Provide the (X, Y) coordinate of the cell's center where the given text is located.  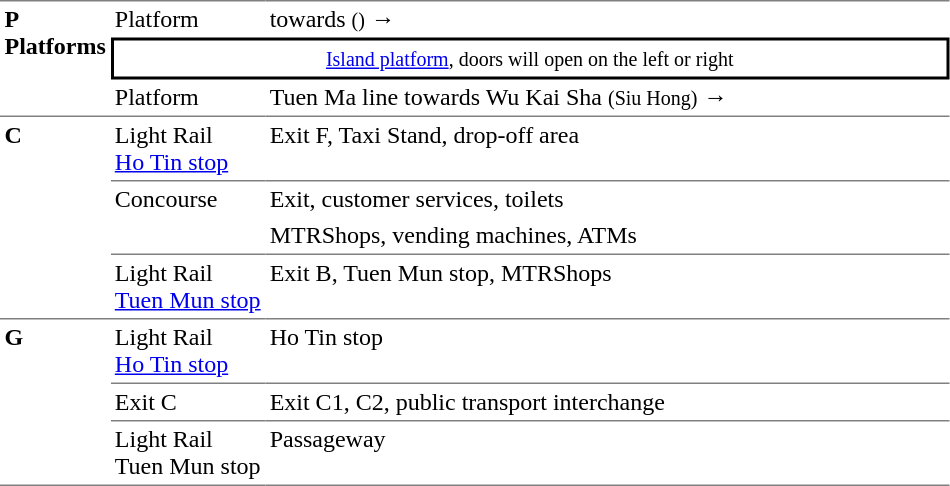
Island platform, doors will open on the left or right (530, 59)
Exit F, Taxi Stand, drop-off area (607, 149)
Tuen Ma line towards Wu Kai Sha (Siu Hong) → (607, 99)
Ho Tin stop (607, 352)
Exit C1, C2, public transport interchange (607, 403)
Exit, customer services, toilets (607, 200)
Light Rail Ho Tin stop (188, 149)
G (55, 403)
Exit B, Tuen Mun stop, MTRShops (607, 287)
towards () → (607, 19)
Light RailHo Tin stop (188, 352)
C (55, 218)
Exit C (188, 403)
Passageway (607, 454)
Concourse (188, 219)
PPlatforms (55, 58)
MTRShops, vending machines, ATMs (607, 237)
